Determine the [x, y] coordinate at the center of the cell enclosing the given text.  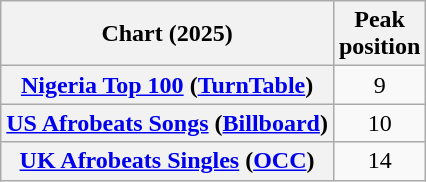
UK Afrobeats Singles (OCC) [168, 161]
Chart (2025) [168, 34]
14 [379, 161]
Nigeria Top 100 (TurnTable) [168, 85]
9 [379, 85]
Peakposition [379, 34]
US Afrobeats Songs (Billboard) [168, 123]
10 [379, 123]
